Locate the cell with the specified text and output its [x, y] center coordinate. 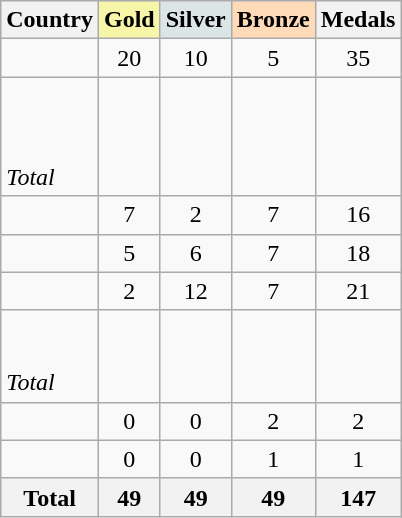
6 [196, 253]
35 [358, 58]
16 [358, 215]
18 [358, 253]
Bronze [273, 20]
10 [196, 58]
Medals [358, 20]
20 [129, 58]
12 [196, 291]
Silver [196, 20]
21 [358, 291]
Gold [129, 20]
147 [358, 497]
Country [50, 20]
